Search for the cell housing the specified text and yield its [x, y] center coordinate. 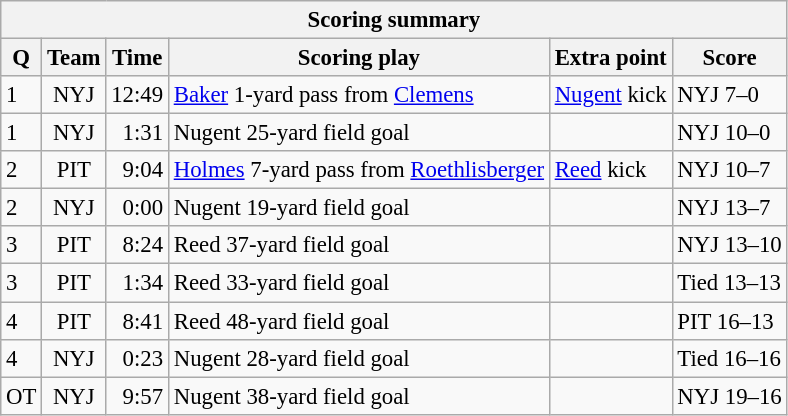
Score [730, 58]
Nugent 25-yard field goal [358, 133]
Tied 16–16 [730, 358]
Time [138, 58]
PIT 16–13 [730, 321]
NYJ 19–16 [730, 396]
8:41 [138, 321]
NYJ 7–0 [730, 95]
12:49 [138, 95]
1:34 [138, 283]
NYJ 13–7 [730, 208]
Q [22, 58]
NYJ 10–0 [730, 133]
Reed 33-yard field goal [358, 283]
Nugent kick [610, 95]
1:31 [138, 133]
Holmes 7-yard pass from Roethlisberger [358, 170]
Scoring play [358, 58]
Team [74, 58]
9:04 [138, 170]
Scoring summary [394, 20]
9:57 [138, 396]
Tied 13–13 [730, 283]
Nugent 28-yard field goal [358, 358]
Reed 48-yard field goal [358, 321]
8:24 [138, 245]
Baker 1-yard pass from Clemens [358, 95]
NYJ 10–7 [730, 170]
Reed kick [610, 170]
Reed 37-yard field goal [358, 245]
Nugent 38-yard field goal [358, 396]
OT [22, 396]
Extra point [610, 58]
NYJ 13–10 [730, 245]
0:23 [138, 358]
0:00 [138, 208]
Nugent 19-yard field goal [358, 208]
